Locate the cell with the specified text and output its [x, y] center coordinate. 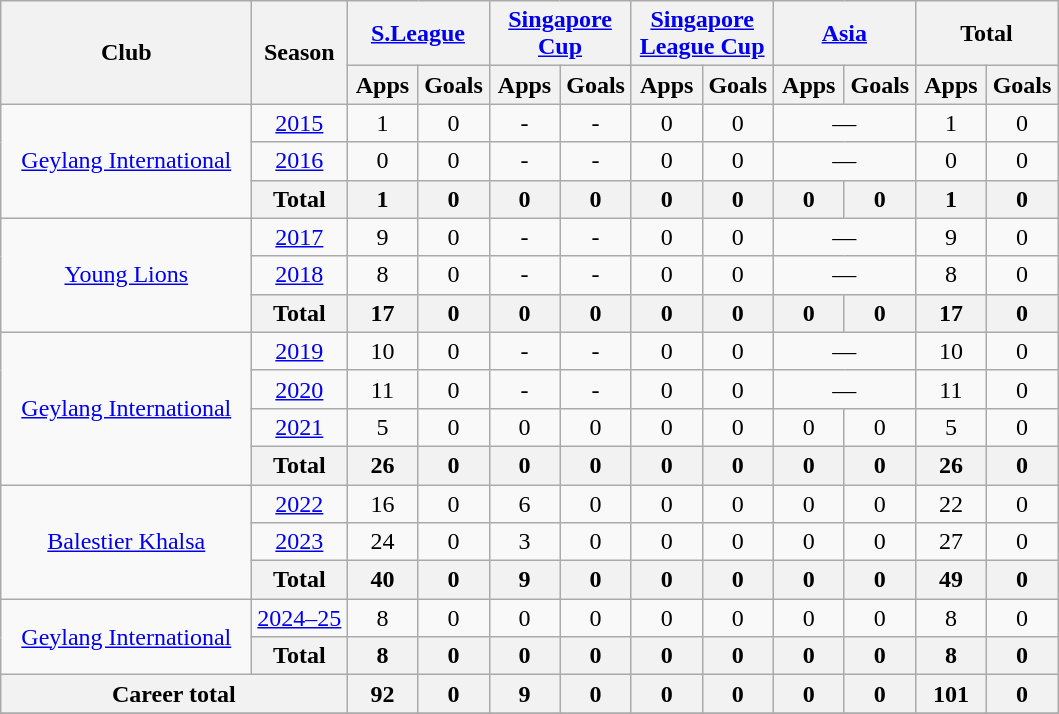
101 [950, 694]
S.League [418, 34]
2021 [300, 427]
49 [950, 580]
92 [382, 694]
2022 [300, 503]
16 [382, 503]
3 [524, 542]
2020 [300, 389]
24 [382, 542]
2018 [300, 275]
Season [300, 52]
Club [126, 52]
2017 [300, 237]
40 [382, 580]
Young Lions [126, 275]
2016 [300, 161]
27 [950, 542]
2023 [300, 542]
Asia [844, 34]
22 [950, 503]
Balestier Khalsa [126, 541]
6 [524, 503]
Career total [174, 694]
Singapore Cup [560, 34]
SingaporeLeague Cup [702, 34]
2019 [300, 351]
2015 [300, 123]
2024–25 [300, 618]
